Identify which cell holds the provided text, then report its (x, y) central coordinate. 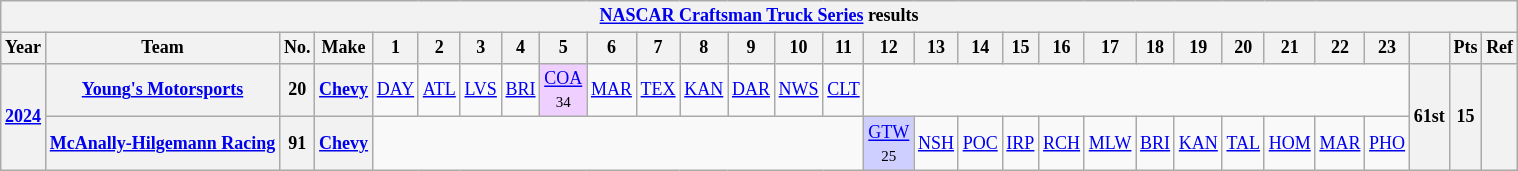
22 (1340, 48)
2024 (24, 116)
8 (704, 48)
11 (844, 48)
17 (1110, 48)
TAL (1243, 144)
13 (936, 48)
23 (1388, 48)
18 (1156, 48)
4 (520, 48)
5 (564, 48)
Team (162, 48)
NWS (798, 90)
DAY (395, 90)
12 (889, 48)
1 (395, 48)
61st (1429, 116)
91 (298, 144)
PHO (1388, 144)
7 (658, 48)
RCH (1062, 144)
LVS (480, 90)
No. (298, 48)
21 (1290, 48)
14 (980, 48)
6 (612, 48)
COA34 (564, 90)
POC (980, 144)
Make (344, 48)
NASCAR Craftsman Truck Series results (760, 16)
Pts (1466, 48)
Year (24, 48)
NSH (936, 144)
19 (1198, 48)
IRP (1020, 144)
2 (439, 48)
10 (798, 48)
CLT (844, 90)
GTW25 (889, 144)
TEX (658, 90)
3 (480, 48)
McAnally-Hilgemann Racing (162, 144)
Ref (1500, 48)
MLW (1110, 144)
Young's Motorsports (162, 90)
ATL (439, 90)
DAR (752, 90)
HOM (1290, 144)
9 (752, 48)
16 (1062, 48)
